Capture the cell that displays the provided text and extract its [X, Y] central coordinate. 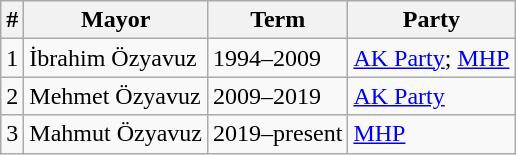
Mehmet Özyavuz [116, 96]
AK Party [432, 96]
Mayor [116, 20]
# [12, 20]
1 [12, 58]
Party [432, 20]
İbrahim Özyavuz [116, 58]
Mahmut Özyavuz [116, 134]
1994–2009 [277, 58]
2 [12, 96]
AK Party; MHP [432, 58]
MHP [432, 134]
3 [12, 134]
2019–present [277, 134]
2009–2019 [277, 96]
Term [277, 20]
